Extract the [x, y] coordinate from the center of the cell holding the provided text.  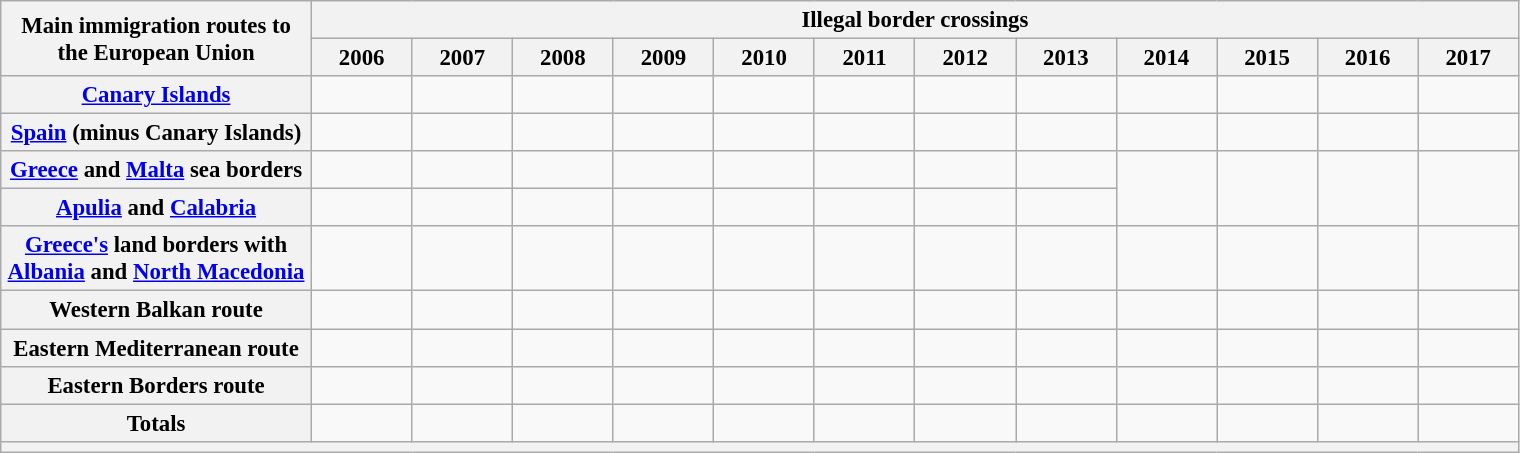
2012 [966, 58]
Spain (minus Canary Islands) [156, 133]
Totals [156, 423]
Apulia and Calabria [156, 208]
2016 [1368, 58]
2010 [764, 58]
2014 [1166, 58]
2007 [462, 58]
2013 [1066, 58]
Western Balkan route [156, 310]
2017 [1468, 58]
Eastern Mediterranean route [156, 348]
Main immigration routes to the European Union [156, 38]
Greece and Malta sea borders [156, 170]
Illegal border crossings [914, 20]
Canary Islands [156, 95]
Eastern Borders route [156, 385]
2006 [362, 58]
2009 [664, 58]
2015 [1268, 58]
2011 [864, 58]
Greece's land borders with Albania and North Macedonia [156, 258]
2008 [564, 58]
